Search for the cell housing the specified text and yield its [X, Y] center coordinate. 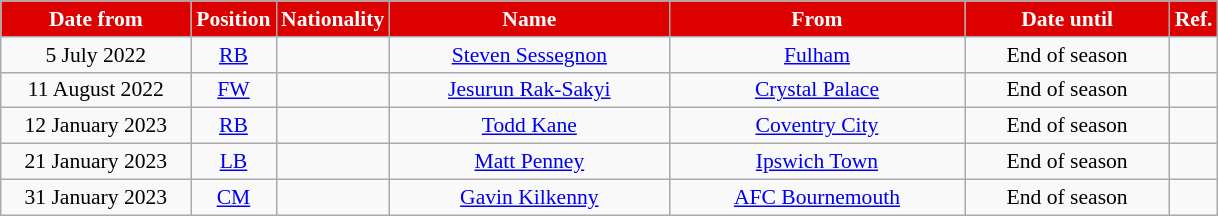
Jesurun Rak-Sakyi [529, 90]
12 January 2023 [96, 126]
Crystal Palace [816, 90]
Coventry City [816, 126]
Gavin Kilkenny [529, 197]
CM [234, 197]
Matt Penney [529, 162]
Date until [1068, 19]
Nationality [332, 19]
FW [234, 90]
AFC Bournemouth [816, 197]
Date from [96, 19]
Ipswich Town [816, 162]
Ref. [1194, 19]
Name [529, 19]
Steven Sessegnon [529, 55]
11 August 2022 [96, 90]
Fulham [816, 55]
31 January 2023 [96, 197]
From [816, 19]
Todd Kane [529, 126]
Position [234, 19]
LB [234, 162]
21 January 2023 [96, 162]
5 July 2022 [96, 55]
